From the cell containing the given text, extract its center point as [x, y] coordinate. 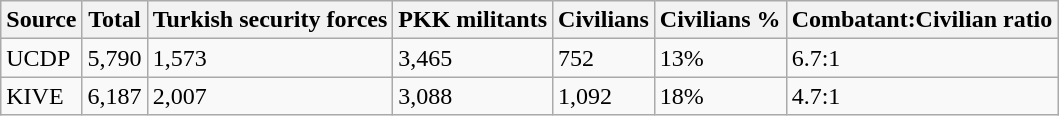
3,465 [473, 58]
Source [42, 20]
13% [720, 58]
KIVE [42, 96]
Combatant:Civilian ratio [922, 20]
18% [720, 96]
1,573 [270, 58]
Total [114, 20]
Civilians [604, 20]
Turkish security forces [270, 20]
Civilians % [720, 20]
UCDP [42, 58]
3,088 [473, 96]
6.7:1 [922, 58]
2,007 [270, 96]
1,092 [604, 96]
6,187 [114, 96]
4.7:1 [922, 96]
5,790 [114, 58]
752 [604, 58]
PKK militants [473, 20]
